Scan for the cell matching the given text and deliver its (x, y) coordinate at center. 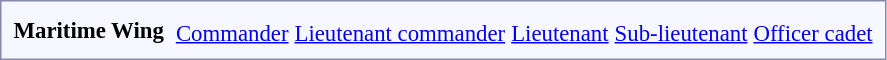
Maritime Wing (88, 30)
Officer cadet (813, 33)
Commander (232, 33)
Sub-lieutenant (681, 33)
Lieutenant commander (400, 33)
Lieutenant (560, 33)
